Find where the given text appears and provide that cell's center as (X, Y) coordinate. 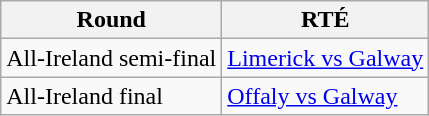
RTÉ (326, 20)
All-Ireland semi-final (112, 58)
All-Ireland final (112, 96)
Offaly vs Galway (326, 96)
Round (112, 20)
Limerick vs Galway (326, 58)
